Detect which cell encompasses the target text, then output its (x, y) center coordinate. 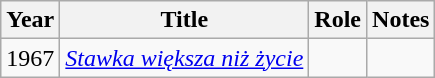
1967 (30, 58)
Role (338, 20)
Notes (401, 20)
Year (30, 20)
Title (184, 20)
Stawka większa niż życie (184, 58)
